Find where the given text appears and provide that cell's center as [x, y] coordinate. 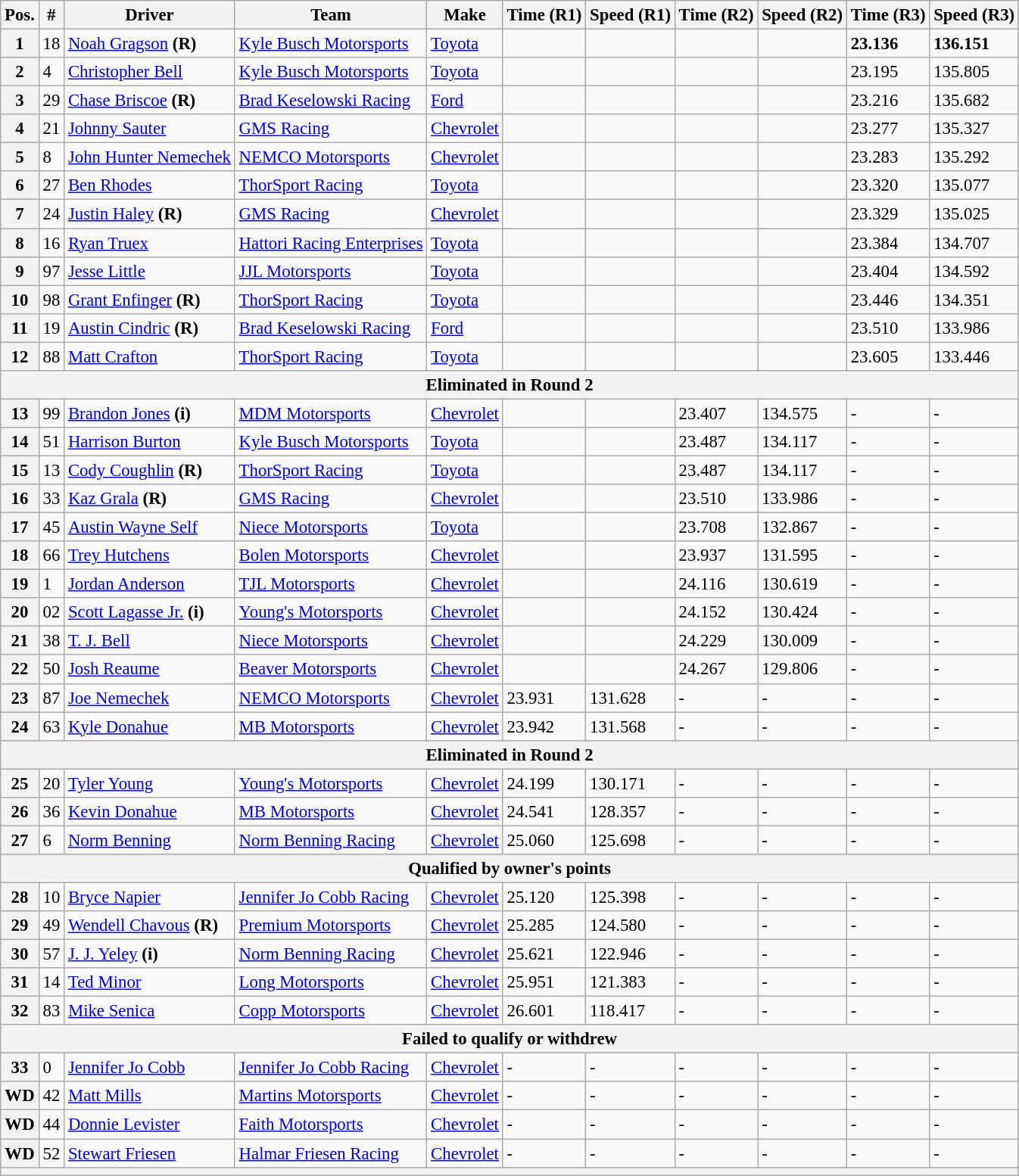
Time (R1) [544, 15]
23.216 [888, 101]
63 [51, 726]
Hattori Racing Enterprises [331, 243]
Make [465, 15]
23.136 [888, 44]
128.357 [631, 812]
7 [20, 214]
25.621 [544, 954]
Noah Gragson (R) [150, 44]
Grant Enfinger (R) [150, 300]
9 [20, 271]
49 [51, 926]
24.152 [716, 612]
Martins Motorsports [331, 1097]
# [51, 15]
Premium Motorsports [331, 926]
25 [20, 783]
J. J. Yeley (i) [150, 954]
25.120 [544, 897]
Donnie Levister [150, 1125]
23 [20, 698]
Brandon Jones (i) [150, 413]
Norm Benning [150, 840]
Jordan Anderson [150, 584]
11 [20, 328]
99 [51, 413]
134.575 [802, 413]
24.199 [544, 783]
Kevin Donahue [150, 812]
24.541 [544, 812]
44 [51, 1125]
02 [51, 612]
118.417 [631, 1011]
131.628 [631, 698]
24.267 [716, 670]
125.398 [631, 897]
5 [20, 157]
Austin Cindric (R) [150, 328]
51 [51, 442]
28 [20, 897]
Stewart Friesen [150, 1153]
Justin Haley (R) [150, 214]
Jesse Little [150, 271]
23.283 [888, 157]
Pos. [20, 15]
3 [20, 101]
83 [51, 1011]
132.867 [802, 527]
Driver [150, 15]
Beaver Motorsports [331, 670]
131.595 [802, 555]
Speed (R3) [974, 15]
131.568 [631, 726]
24.116 [716, 584]
John Hunter Nemechek [150, 157]
Bryce Napier [150, 897]
Speed (R1) [631, 15]
50 [51, 670]
25.951 [544, 982]
Josh Reaume [150, 670]
23.931 [544, 698]
24.229 [716, 641]
Time (R3) [888, 15]
Johnny Sauter [150, 129]
0 [51, 1068]
Austin Wayne Self [150, 527]
135.025 [974, 214]
Ben Rhodes [150, 185]
23.708 [716, 527]
135.682 [974, 101]
30 [20, 954]
32 [20, 1011]
Christopher Bell [150, 72]
JJL Motorsports [331, 271]
Team [331, 15]
23.329 [888, 214]
98 [51, 300]
135.292 [974, 157]
88 [51, 356]
52 [51, 1153]
38 [51, 641]
57 [51, 954]
23.942 [544, 726]
23.605 [888, 356]
23.937 [716, 555]
17 [20, 527]
Speed (R2) [802, 15]
2 [20, 72]
23.446 [888, 300]
Matt Mills [150, 1097]
MDM Motorsports [331, 413]
12 [20, 356]
Copp Motorsports [331, 1011]
Cody Coughlin (R) [150, 470]
26.601 [544, 1011]
22 [20, 670]
15 [20, 470]
36 [51, 812]
Time (R2) [716, 15]
130.619 [802, 584]
122.946 [631, 954]
Scott Lagasse Jr. (i) [150, 612]
23.404 [888, 271]
Tyler Young [150, 783]
Faith Motorsports [331, 1125]
Trey Hutchens [150, 555]
136.151 [974, 44]
130.424 [802, 612]
Halmar Friesen Racing [331, 1153]
Bolen Motorsports [331, 555]
25.285 [544, 926]
Matt Crafton [150, 356]
Wendell Chavous (R) [150, 926]
135.077 [974, 185]
23.320 [888, 185]
T. J. Bell [150, 641]
130.171 [631, 783]
130.009 [802, 641]
TJL Motorsports [331, 584]
31 [20, 982]
121.383 [631, 982]
87 [51, 698]
25.060 [544, 840]
Ted Minor [150, 982]
134.592 [974, 271]
Joe Nemechek [150, 698]
66 [51, 555]
134.351 [974, 300]
Kyle Donahue [150, 726]
124.580 [631, 926]
26 [20, 812]
135.327 [974, 129]
45 [51, 527]
23.384 [888, 243]
23.277 [888, 129]
133.446 [974, 356]
42 [51, 1097]
Ryan Truex [150, 243]
97 [51, 271]
Harrison Burton [150, 442]
Qualified by owner's points [510, 869]
Jennifer Jo Cobb [150, 1068]
125.698 [631, 840]
129.806 [802, 670]
134.707 [974, 243]
23.407 [716, 413]
Chase Briscoe (R) [150, 101]
Failed to qualify or withdrew [510, 1039]
Kaz Grala (R) [150, 499]
Long Motorsports [331, 982]
Mike Senica [150, 1011]
135.805 [974, 72]
23.195 [888, 72]
